Determine the [X, Y] coordinate at the center of the cell enclosing the given text.  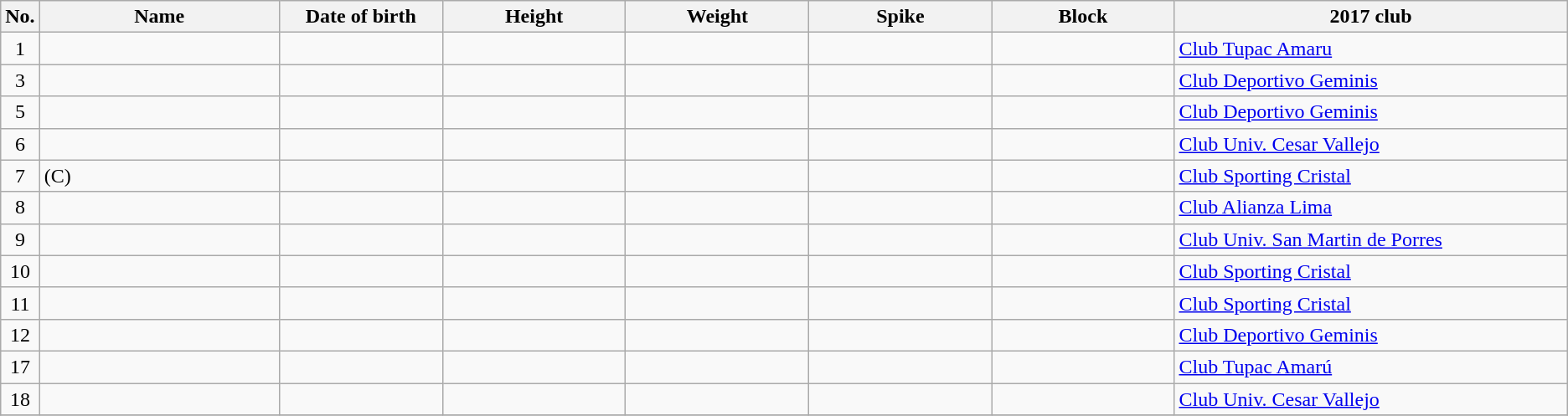
9 [20, 239]
17 [20, 367]
Club Tupac Amarú [1370, 367]
5 [20, 112]
Date of birth [360, 17]
18 [20, 399]
Spike [900, 17]
6 [20, 144]
Club Alianza Lima [1370, 208]
Club Tupac Amaru [1370, 49]
Weight [717, 17]
Club Univ. San Martin de Porres [1370, 239]
8 [20, 208]
3 [20, 80]
(C) [159, 176]
No. [20, 17]
Height [534, 17]
Block [1083, 17]
12 [20, 335]
Name [159, 17]
1 [20, 49]
10 [20, 271]
11 [20, 303]
7 [20, 176]
2017 club [1370, 17]
